Provide the [X, Y] coordinate of the cell's center where the given text is located.  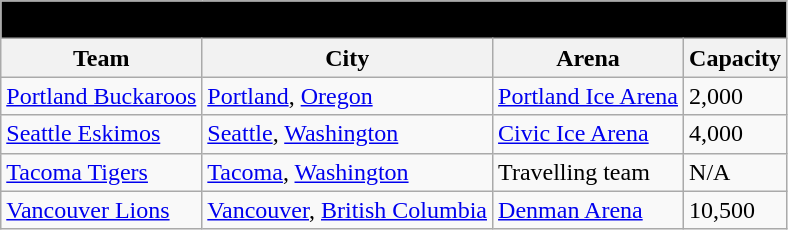
10,500 [736, 210]
Civic Ice Arena [588, 134]
Team [102, 58]
Denman Arena [588, 210]
Capacity [736, 58]
1930–31 Pacific Coast Hockey League [394, 20]
Travelling team [588, 172]
Vancouver Lions [102, 210]
Tacoma, Washington [348, 172]
Portland Buckaroos [102, 96]
Portland, Oregon [348, 96]
City [348, 58]
Tacoma Tigers [102, 172]
4,000 [736, 134]
Vancouver, British Columbia [348, 210]
2,000 [736, 96]
N/A [736, 172]
Arena [588, 58]
Seattle, Washington [348, 134]
Seattle Eskimos [102, 134]
Portland Ice Arena [588, 96]
